Scan for the cell matching the given text and deliver its [X, Y] coordinate at center. 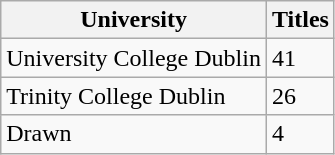
Drawn [134, 134]
University College Dublin [134, 58]
4 [300, 134]
Titles [300, 20]
26 [300, 96]
University [134, 20]
41 [300, 58]
Trinity College Dublin [134, 96]
